Provide the (x, y) coordinate of the cell's center where the given text is located.  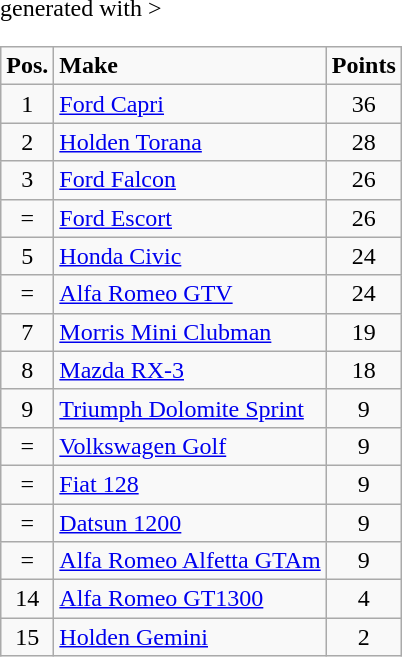
Ford Capri (190, 104)
8 (28, 370)
1 (28, 104)
Make (190, 66)
18 (364, 370)
15 (28, 637)
Datsun 1200 (190, 523)
Pos. (28, 66)
28 (364, 142)
Honda Civic (190, 256)
Fiat 128 (190, 484)
4 (364, 599)
36 (364, 104)
Alfa Romeo GTV (190, 294)
14 (28, 599)
Triumph Dolomite Sprint (190, 408)
Ford Escort (190, 218)
7 (28, 332)
5 (28, 256)
Holden Torana (190, 142)
Volkswagen Golf (190, 446)
Alfa Romeo GT1300 (190, 599)
Holden Gemini (190, 637)
Points (364, 66)
19 (364, 332)
3 (28, 180)
Morris Mini Clubman (190, 332)
Alfa Romeo Alfetta GTAm (190, 561)
Mazda RX-3 (190, 370)
Ford Falcon (190, 180)
